Pinpoint the cell where the given text exists, returning its [x, y] midpoint coordinate. 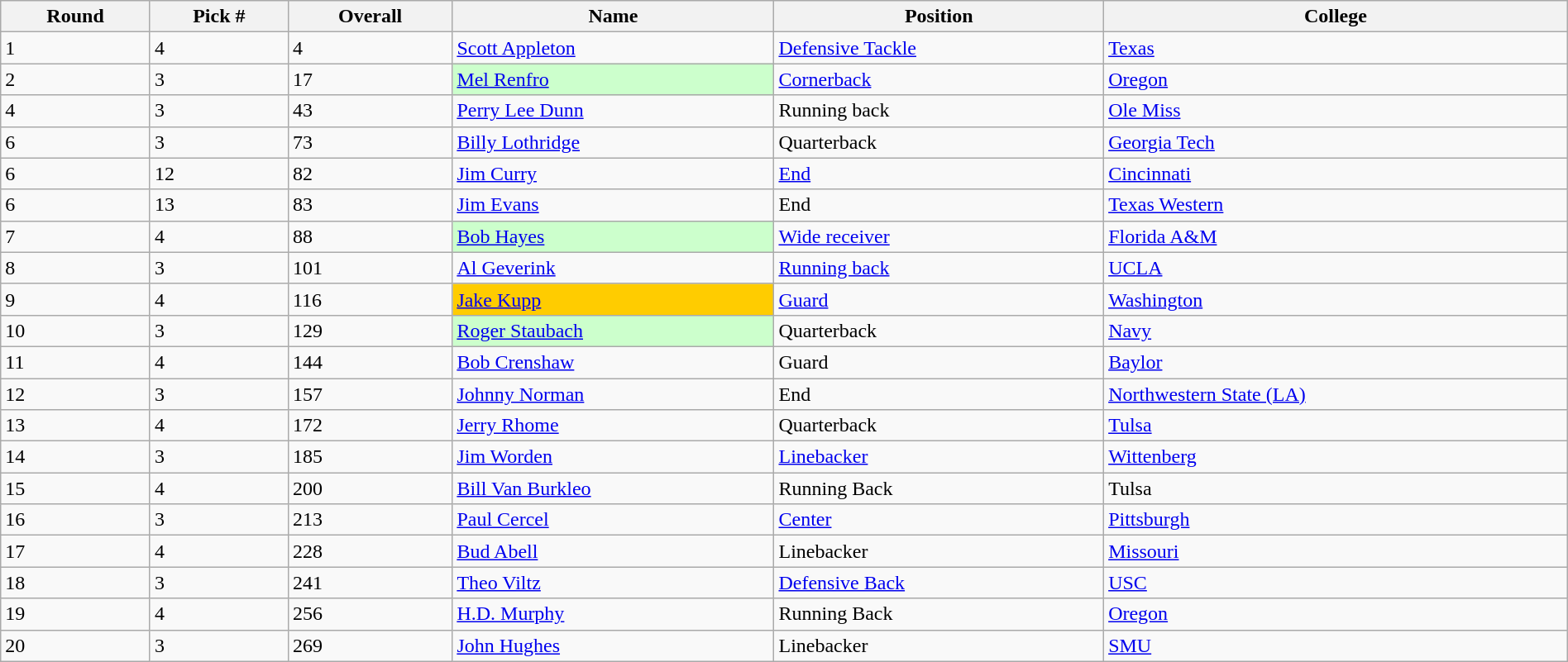
Bud Abell [614, 551]
20 [76, 645]
UCLA [1336, 268]
Cincinnati [1336, 174]
John Hughes [614, 645]
Center [939, 520]
Navy [1336, 331]
7 [76, 236]
11 [76, 362]
Theo Viltz [614, 583]
200 [370, 488]
USC [1336, 583]
Billy Lothridge [614, 142]
Washington [1336, 299]
Cornerback [939, 79]
241 [370, 583]
73 [370, 142]
Defensive Back [939, 583]
83 [370, 205]
16 [76, 520]
228 [370, 551]
Paul Cercel [614, 520]
18 [76, 583]
Wide receiver [939, 236]
Georgia Tech [1336, 142]
Texas [1336, 48]
82 [370, 174]
129 [370, 331]
Jim Curry [614, 174]
Jerry Rhome [614, 426]
Name [614, 17]
Bob Hayes [614, 236]
Jake Kupp [614, 299]
15 [76, 488]
Baylor [1336, 362]
157 [370, 394]
213 [370, 520]
Mel Renfro [614, 79]
116 [370, 299]
SMU [1336, 645]
Bill Van Burkleo [614, 488]
Ole Miss [1336, 111]
101 [370, 268]
Florida A&M [1336, 236]
43 [370, 111]
8 [76, 268]
Johnny Norman [614, 394]
1 [76, 48]
Perry Lee Dunn [614, 111]
Overall [370, 17]
88 [370, 236]
144 [370, 362]
Round [76, 17]
14 [76, 457]
Al Geverink [614, 268]
Jim Worden [614, 457]
Bob Crenshaw [614, 362]
185 [370, 457]
172 [370, 426]
Northwestern State (LA) [1336, 394]
Jim Evans [614, 205]
Texas Western [1336, 205]
Wittenberg [1336, 457]
19 [76, 614]
256 [370, 614]
H.D. Murphy [614, 614]
Defensive Tackle [939, 48]
Roger Staubach [614, 331]
Pick # [218, 17]
269 [370, 645]
2 [76, 79]
Pittsburgh [1336, 520]
College [1336, 17]
Missouri [1336, 551]
9 [76, 299]
Position [939, 17]
10 [76, 331]
Scott Appleton [614, 48]
